Search for the cell housing the specified text and yield its [x, y] center coordinate. 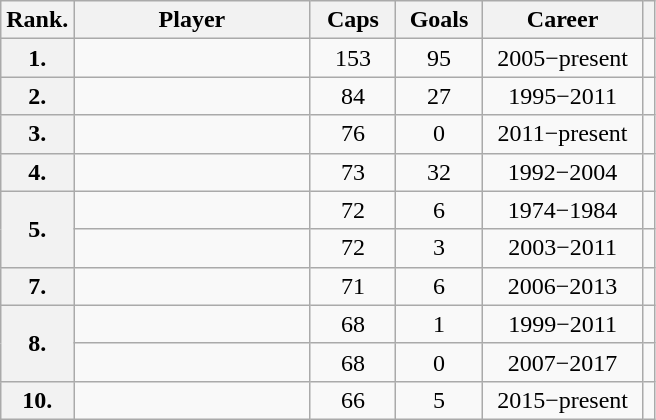
2007−2017 [562, 362]
8. [38, 343]
153 [353, 58]
73 [353, 172]
76 [353, 134]
3 [439, 248]
2006−2013 [562, 286]
27 [439, 96]
2. [38, 96]
2005−present [562, 58]
1. [38, 58]
5. [38, 229]
Rank. [38, 20]
7. [38, 286]
Player [192, 20]
95 [439, 58]
3. [38, 134]
2003−2011 [562, 248]
1995−2011 [562, 96]
1992−2004 [562, 172]
Career [562, 20]
71 [353, 286]
1999−2011 [562, 324]
1974−1984 [562, 210]
Caps [353, 20]
66 [353, 400]
Goals [439, 20]
32 [439, 172]
10. [38, 400]
1 [439, 324]
84 [353, 96]
5 [439, 400]
2015−present [562, 400]
4. [38, 172]
2011−present [562, 134]
